Output the (x, y) coordinate of the center of the cell containing the given text.  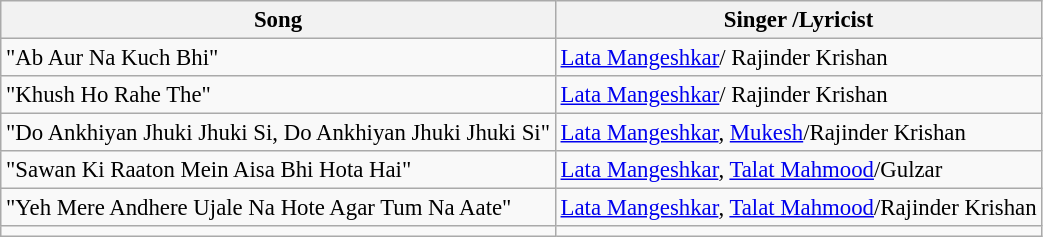
Lata Mangeshkar, Talat Mahmood/Rajinder Krishan (798, 208)
"Khush Ho Rahe The" (278, 95)
Singer /Lyricist (798, 20)
"Do Ankhiyan Jhuki Jhuki Si, Do Ankhiyan Jhuki Jhuki Si" (278, 133)
Song (278, 20)
Lata Mangeshkar, Mukesh/Rajinder Krishan (798, 133)
"Ab Aur Na Kuch Bhi" (278, 58)
"Sawan Ki Raaton Mein Aisa Bhi Hota Hai" (278, 170)
"Yeh Mere Andhere Ujale Na Hote Agar Tum Na Aate" (278, 208)
Lata Mangeshkar, Talat Mahmood/Gulzar (798, 170)
